Search for the cell housing the specified text and yield its (X, Y) center coordinate. 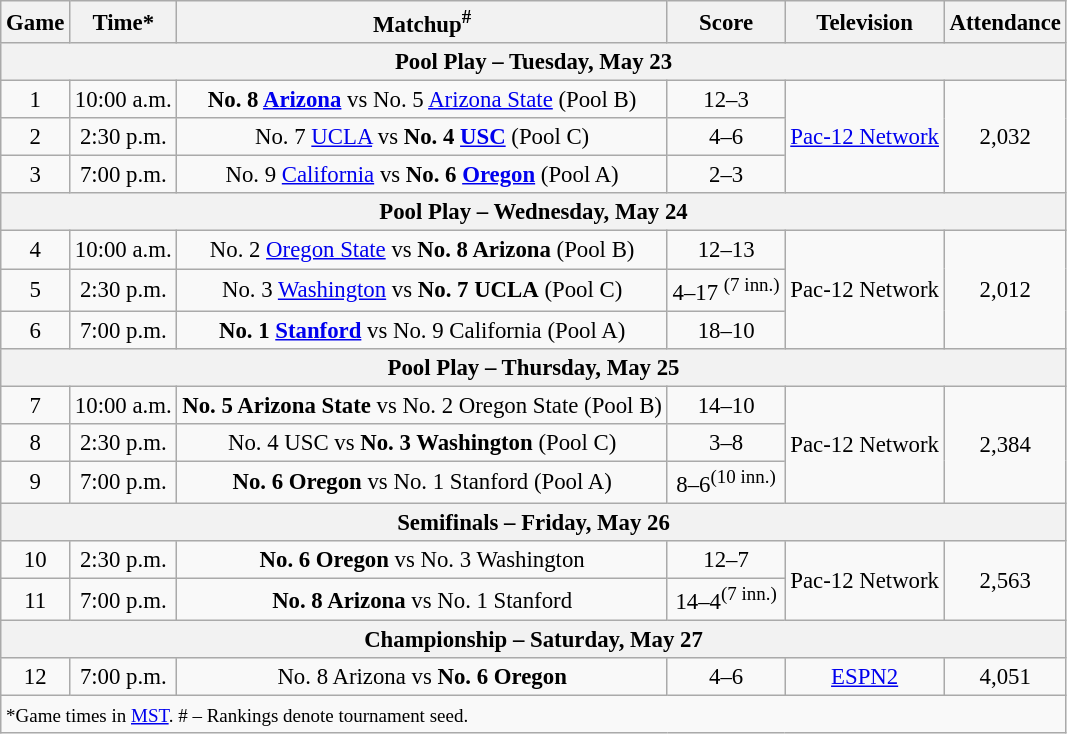
2 (36, 137)
2,563 (1005, 581)
2,032 (1005, 138)
No. 7 UCLA vs No. 4 USC (Pool C) (422, 137)
3 (36, 175)
No. 2 Oregon State vs No. 8 Arizona (Pool B) (422, 250)
Matchup# (422, 22)
14–4(7 inn.) (726, 600)
11 (36, 600)
No. 5 Arizona State vs No. 2 Oregon State (Pool B) (422, 405)
1 (36, 100)
4 (36, 250)
Score (726, 22)
2,384 (1005, 444)
7 (36, 405)
12–13 (726, 250)
8–6(10 inn.) (726, 482)
3–8 (726, 443)
No. 6 Oregon vs No. 1 Stanford (Pool A) (422, 482)
18–10 (726, 330)
12–3 (726, 100)
12 (36, 677)
No. 8 Arizona vs No. 5 Arizona State (Pool B) (422, 100)
Pool Play – Wednesday, May 24 (534, 213)
Pool Play – Tuesday, May 23 (534, 62)
No. 9 California vs No. 6 Oregon (Pool A) (422, 175)
Semifinals – Friday, May 26 (534, 522)
10 (36, 560)
*Game times in MST. # – Rankings denote tournament seed. (534, 715)
Attendance (1005, 22)
2–3 (726, 175)
8 (36, 443)
No. 6 Oregon vs No. 3 Washington (422, 560)
Television (864, 22)
ESPN2 (864, 677)
4,051 (1005, 677)
Pool Play – Thursday, May 25 (534, 367)
No. 1 Stanford vs No. 9 California (Pool A) (422, 330)
9 (36, 482)
Championship – Saturday, May 27 (534, 640)
No. 8 Arizona vs No. 1 Stanford (422, 600)
6 (36, 330)
No. 4 USC vs No. 3 Washington (Pool C) (422, 443)
No. 8 Arizona vs No. 6 Oregon (422, 677)
Game (36, 22)
4–17 (7 inn.) (726, 290)
14–10 (726, 405)
2,012 (1005, 290)
Time* (124, 22)
5 (36, 290)
12–7 (726, 560)
No. 3 Washington vs No. 7 UCLA (Pool C) (422, 290)
